From the cell containing the given text, extract its center point as [x, y] coordinate. 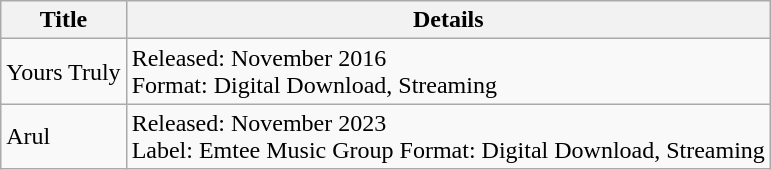
Details [448, 20]
Released: November 2016Format: Digital Download, Streaming [448, 72]
Released: November 2023Label: Emtee Music Group Format: Digital Download, Streaming [448, 136]
Arul [64, 136]
Yours Truly [64, 72]
Title [64, 20]
